Output the [x, y] coordinate of the center of the cell containing the given text.  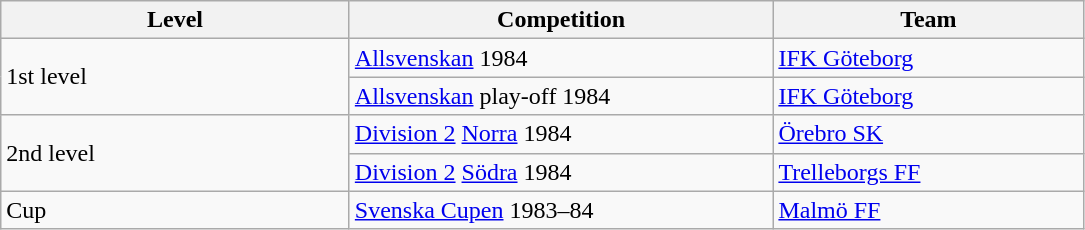
Allsvenskan play-off 1984 [561, 96]
Level [176, 20]
Division 2 Södra 1984 [561, 172]
Trelleborgs FF [928, 172]
Team [928, 20]
Cup [176, 210]
Svenska Cupen 1983–84 [561, 210]
Competition [561, 20]
1st level [176, 77]
Allsvenskan 1984 [561, 58]
Örebro SK [928, 134]
2nd level [176, 153]
Malmö FF [928, 210]
Division 2 Norra 1984 [561, 134]
